Pinpoint the cell where the given text exists, returning its [X, Y] midpoint coordinate. 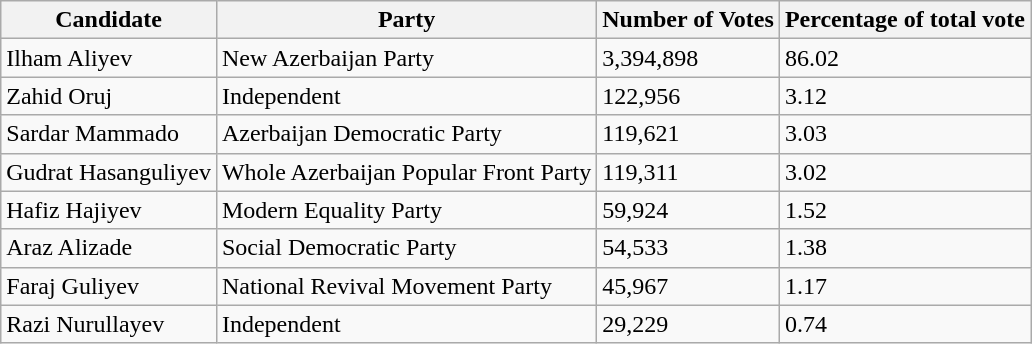
1.52 [904, 210]
3.02 [904, 172]
1.17 [904, 286]
45,967 [688, 286]
National Revival Movement Party [406, 286]
59,924 [688, 210]
Zahid Oruj [109, 96]
1.38 [904, 248]
Faraj Guliyev [109, 286]
3.03 [904, 134]
Whole Azerbaijan Popular Front Party [406, 172]
29,229 [688, 324]
Social Democratic Party [406, 248]
Azerbaijan Democratic Party [406, 134]
0.74 [904, 324]
Number of Votes [688, 20]
119,311 [688, 172]
86.02 [904, 58]
122,956 [688, 96]
Araz Alizade [109, 248]
3.12 [904, 96]
Hafiz Hajiyev [109, 210]
Percentage of total vote [904, 20]
54,533 [688, 248]
Candidate [109, 20]
119,621 [688, 134]
New Azerbaijan Party [406, 58]
Gudrat Hasanguliyev [109, 172]
Modern Equality Party [406, 210]
Razi Nurullayev [109, 324]
Sardar Mammado [109, 134]
Party [406, 20]
Ilham Aliyev [109, 58]
3,394,898 [688, 58]
